Find where the given text appears and provide that cell's center as (x, y) coordinate. 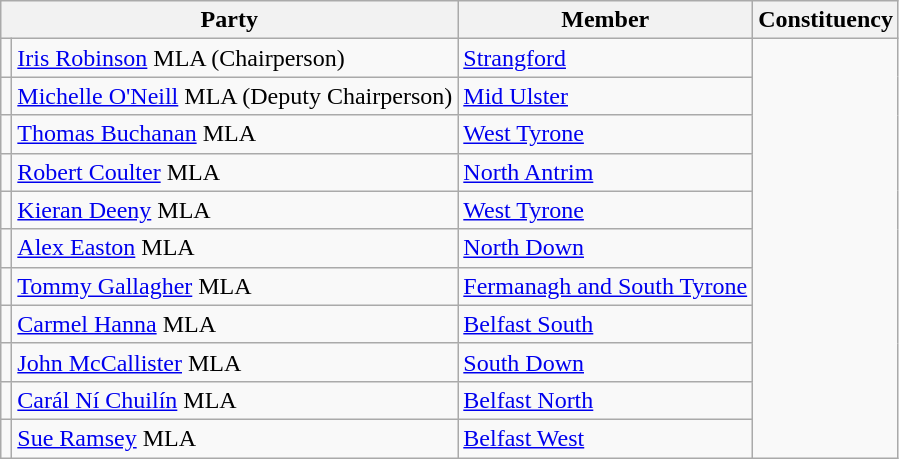
Alex Easton MLA (235, 248)
Michelle O'Neill MLA (Deputy Chairperson) (235, 96)
Robert Coulter MLA (235, 172)
Sue Ramsey MLA (235, 438)
Belfast South (606, 324)
North Down (606, 248)
Iris Robinson MLA (Chairperson) (235, 58)
John McCallister MLA (235, 362)
North Antrim (606, 172)
Kieran Deeny MLA (235, 210)
Member (606, 20)
Party (230, 20)
Fermanagh and South Tyrone (606, 286)
Strangford (606, 58)
Constituency (826, 20)
Tommy Gallagher MLA (235, 286)
Belfast North (606, 400)
Thomas Buchanan MLA (235, 134)
Carmel Hanna MLA (235, 324)
South Down (606, 362)
Carál Ní Chuilín MLA (235, 400)
Mid Ulster (606, 96)
Belfast West (606, 438)
